Search for the cell housing the specified text and yield its [x, y] center coordinate. 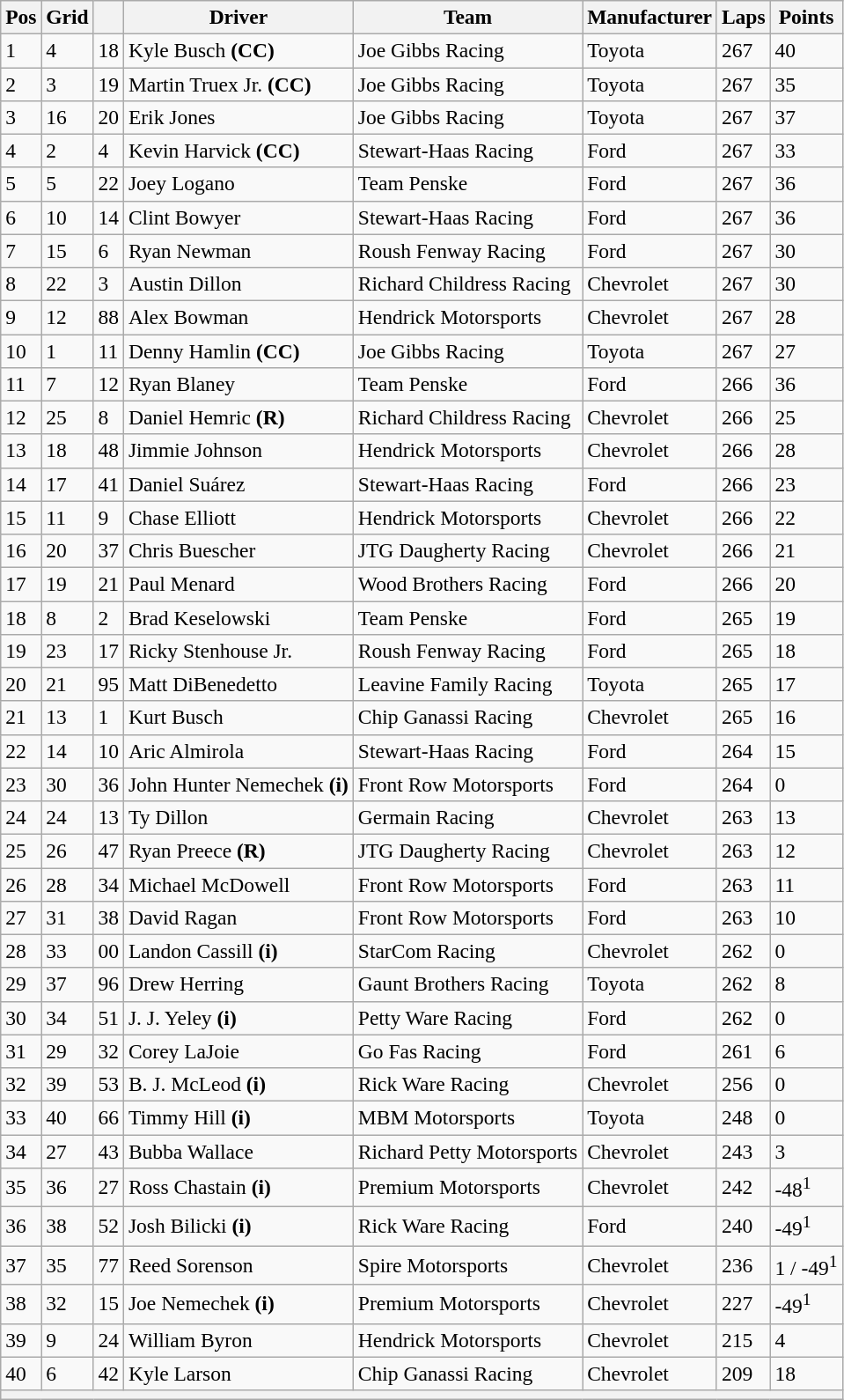
48 [108, 451]
53 [108, 1084]
43 [108, 1151]
Wood Brothers Racing [467, 584]
256 [743, 1084]
Clint Bowyer [238, 217]
Go Fas Racing [467, 1051]
Paul Menard [238, 584]
Ricky Stenhouse Jr. [238, 651]
John Hunter Nemechek (i) [238, 785]
Alex Bowman [238, 317]
00 [108, 951]
Kevin Harvick (CC) [238, 151]
Aric Almirola [238, 751]
-481 [806, 1187]
Denny Hamlin (CC) [238, 350]
1 / -491 [806, 1264]
248 [743, 1117]
Landon Cassill (i) [238, 951]
Josh Bilicki (i) [238, 1226]
52 [108, 1226]
Austin Dillon [238, 284]
B. J. McLeod (i) [238, 1084]
Drew Herring [238, 984]
51 [108, 1018]
Ryan Newman [238, 251]
209 [743, 1374]
Corey LaJoie [238, 1051]
Bubba Wallace [238, 1151]
Erik Jones [238, 117]
Brad Keselowski [238, 617]
Ty Dillon [238, 817]
Martin Truex Jr. (CC) [238, 84]
Chris Buescher [238, 550]
95 [108, 684]
242 [743, 1187]
96 [108, 984]
Reed Sorenson [238, 1264]
Joe Nemechek (i) [238, 1304]
Daniel Hemric (R) [238, 417]
66 [108, 1117]
227 [743, 1304]
William Byron [238, 1340]
Richard Petty Motorsports [467, 1151]
236 [743, 1264]
41 [108, 484]
Ryan Preece (R) [238, 851]
Daniel Suárez [238, 484]
Pos [21, 17]
Gaunt Brothers Racing [467, 984]
Manufacturer [650, 17]
42 [108, 1374]
Points [806, 17]
Ryan Blaney [238, 384]
J. J. Yeley (i) [238, 1018]
Timmy Hill (i) [238, 1117]
Michael McDowell [238, 884]
240 [743, 1226]
Jimmie Johnson [238, 451]
261 [743, 1051]
Petty Ware Racing [467, 1018]
47 [108, 851]
David Ragan [238, 917]
Kurt Busch [238, 718]
Kyle Larson [238, 1374]
Spire Motorsports [467, 1264]
Laps [743, 17]
215 [743, 1340]
Ross Chastain (i) [238, 1187]
Joey Logano [238, 184]
Kyle Busch (CC) [238, 50]
Driver [238, 17]
77 [108, 1264]
Matt DiBenedetto [238, 684]
243 [743, 1151]
Grid [67, 17]
Leavine Family Racing [467, 684]
88 [108, 317]
MBM Motorsports [467, 1117]
Germain Racing [467, 817]
Team [467, 17]
Chase Elliott [238, 518]
StarCom Racing [467, 951]
